Capture the cell that displays the provided text and extract its [x, y] central coordinate. 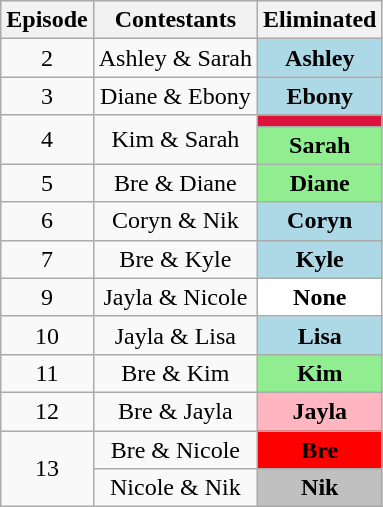
Eliminated [320, 20]
Episode [47, 20]
Kim [320, 373]
11 [47, 373]
4 [47, 140]
Jayla & Lisa [175, 335]
Diane [320, 183]
Kyle [320, 259]
6 [47, 221]
Lisa [320, 335]
10 [47, 335]
Bre [320, 449]
2 [47, 58]
Coryn & Nik [175, 221]
Ebony [320, 96]
Ashley [320, 58]
Jayla [320, 411]
Contestants [175, 20]
5 [47, 183]
Nicole & Nik [175, 488]
13 [47, 468]
Bre & Kim [175, 373]
7 [47, 259]
Kim & Sarah [175, 140]
None [320, 297]
Diane & Ebony [175, 96]
Bre & Kyle [175, 259]
Bre & Nicole [175, 449]
Jayla & Nicole [175, 297]
Bre & Diane [175, 183]
Sarah [320, 145]
12 [47, 411]
9 [47, 297]
Bre & Jayla [175, 411]
Coryn [320, 221]
3 [47, 96]
Ashley & Sarah [175, 58]
Nik [320, 488]
